Capture the cell that displays the provided text and extract its (X, Y) central coordinate. 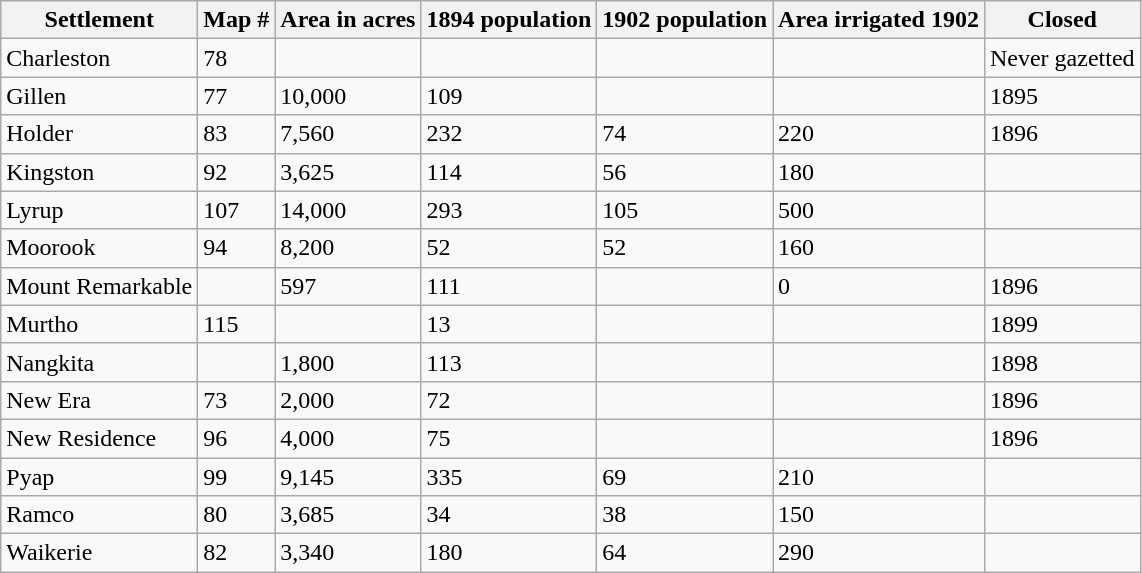
Ramco (100, 515)
34 (509, 515)
109 (509, 96)
1895 (1062, 96)
7,560 (348, 134)
94 (236, 248)
1899 (1062, 324)
8,200 (348, 248)
115 (236, 324)
Holder (100, 134)
80 (236, 515)
Settlement (100, 20)
Mount Remarkable (100, 286)
Waikerie (100, 553)
38 (685, 515)
Closed (1062, 20)
111 (509, 286)
293 (509, 210)
3,340 (348, 553)
335 (509, 477)
56 (685, 172)
96 (236, 438)
92 (236, 172)
3,685 (348, 515)
107 (236, 210)
74 (685, 134)
New Era (100, 400)
73 (236, 400)
1,800 (348, 362)
160 (879, 248)
290 (879, 553)
Pyap (100, 477)
10,000 (348, 96)
64 (685, 553)
113 (509, 362)
78 (236, 58)
Lyrup (100, 210)
83 (236, 134)
82 (236, 553)
Map # (236, 20)
75 (509, 438)
3,625 (348, 172)
1894 population (509, 20)
500 (879, 210)
Kingston (100, 172)
Moorook (100, 248)
1898 (1062, 362)
72 (509, 400)
Area in acres (348, 20)
1902 population (685, 20)
99 (236, 477)
Murtho (100, 324)
Area irrigated 1902 (879, 20)
Nangkita (100, 362)
13 (509, 324)
114 (509, 172)
150 (879, 515)
Gillen (100, 96)
2,000 (348, 400)
210 (879, 477)
77 (236, 96)
105 (685, 210)
69 (685, 477)
0 (879, 286)
9,145 (348, 477)
232 (509, 134)
Charleston (100, 58)
Never gazetted (1062, 58)
14,000 (348, 210)
597 (348, 286)
New Residence (100, 438)
220 (879, 134)
4,000 (348, 438)
